Scan for the cell matching the given text and deliver its [x, y] coordinate at center. 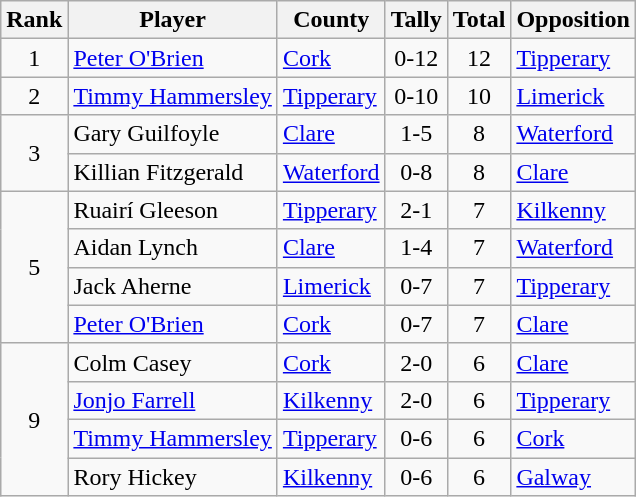
Rank [34, 20]
County [331, 20]
Jonjo Farrell [173, 400]
Galway [573, 477]
3 [34, 153]
Aidan Lynch [173, 248]
Rory Hickey [173, 477]
Gary Guilfoyle [173, 134]
Opposition [573, 20]
9 [34, 419]
Jack Aherne [173, 286]
1-5 [416, 134]
Ruairí Gleeson [173, 210]
2 [34, 96]
Player [173, 20]
Total [479, 20]
0-12 [416, 58]
2-1 [416, 210]
Tally [416, 20]
12 [479, 58]
0-10 [416, 96]
1 [34, 58]
10 [479, 96]
5 [34, 267]
Killian Fitzgerald [173, 172]
0-8 [416, 172]
1-4 [416, 248]
Colm Casey [173, 362]
